Scan for the cell matching the given text and deliver its [X, Y] coordinate at center. 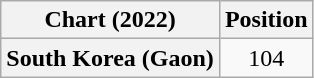
Position [266, 20]
South Korea (Gaon) [110, 58]
104 [266, 58]
Chart (2022) [110, 20]
